Locate the cell with the specified text and output its (X, Y) center coordinate. 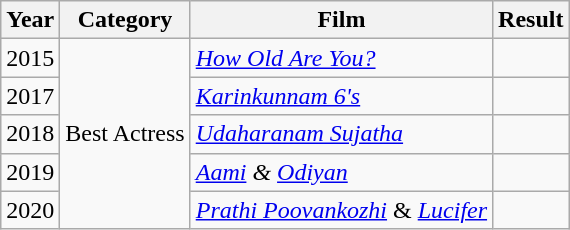
How Old Are You? (341, 58)
2019 (30, 172)
Karinkunnam 6's (341, 96)
2018 (30, 134)
2017 (30, 96)
2015 (30, 58)
Category (125, 20)
Film (341, 20)
Result (531, 20)
Aami & Odiyan (341, 172)
2020 (30, 210)
Udaharanam Sujatha (341, 134)
Year (30, 20)
Prathi Poovankozhi & Lucifer (341, 210)
Best Actress (125, 134)
